Locate the cell with the specified text and output its [X, Y] center coordinate. 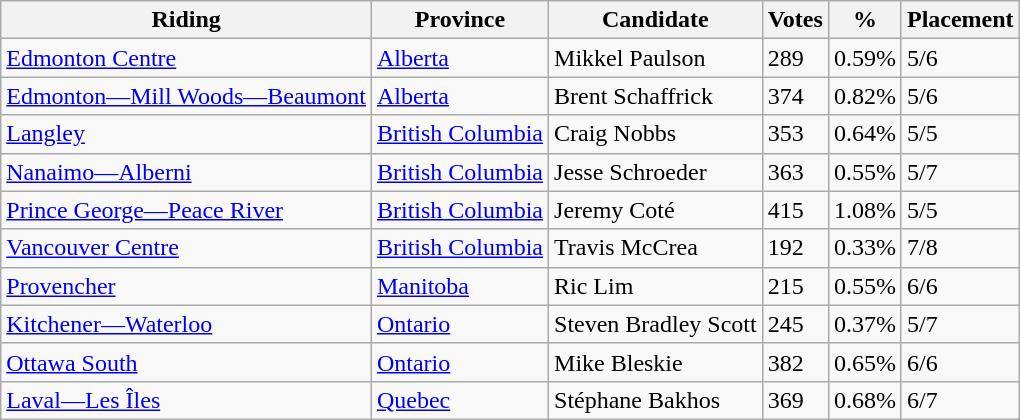
Mikkel Paulson [656, 58]
0.59% [864, 58]
Provencher [186, 286]
0.33% [864, 248]
0.64% [864, 134]
6/7 [960, 400]
Prince George—Peace River [186, 210]
369 [795, 400]
1.08% [864, 210]
Edmonton Centre [186, 58]
Laval—Les Îles [186, 400]
Edmonton—Mill Woods—Beaumont [186, 96]
0.65% [864, 362]
Kitchener—Waterloo [186, 324]
Langley [186, 134]
Vancouver Centre [186, 248]
Province [460, 20]
374 [795, 96]
289 [795, 58]
0.68% [864, 400]
Steven Bradley Scott [656, 324]
Ottawa South [186, 362]
Jesse Schroeder [656, 172]
Candidate [656, 20]
Placement [960, 20]
Manitoba [460, 286]
Jeremy Coté [656, 210]
Quebec [460, 400]
Nanaimo—Alberni [186, 172]
Votes [795, 20]
0.82% [864, 96]
Ric Lim [656, 286]
215 [795, 286]
Brent Schaffrick [656, 96]
Craig Nobbs [656, 134]
353 [795, 134]
Stéphane Bakhos [656, 400]
0.37% [864, 324]
192 [795, 248]
Travis McCrea [656, 248]
415 [795, 210]
% [864, 20]
363 [795, 172]
245 [795, 324]
382 [795, 362]
Mike Bleskie [656, 362]
Riding [186, 20]
7/8 [960, 248]
